Locate the cell with the specified text and output its [x, y] center coordinate. 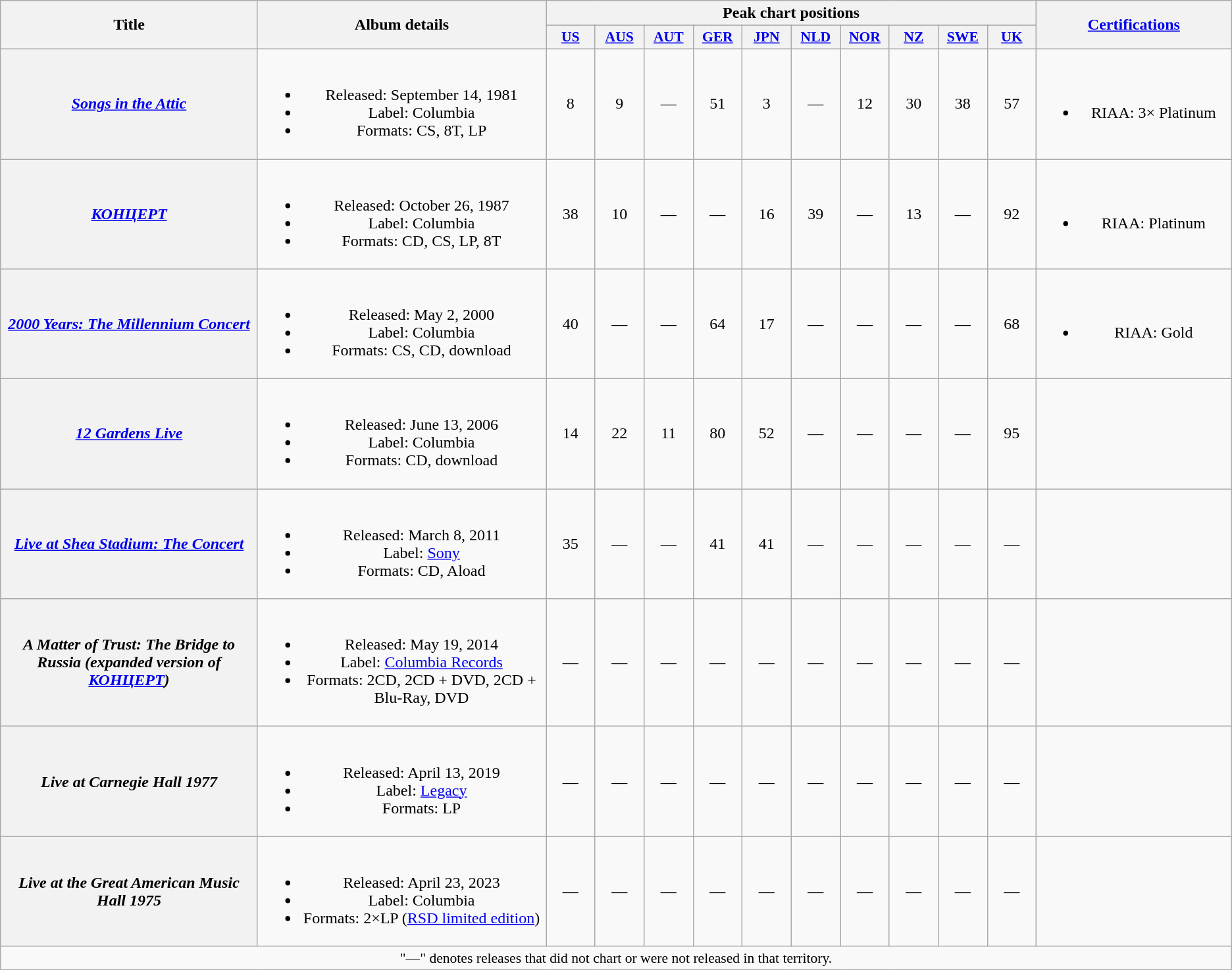
17 [767, 324]
Released: April 13, 2019Label: LegacyFormats: LP [401, 782]
52 [767, 434]
RIAA: Platinum [1133, 215]
КОНЦЕРТ [129, 215]
14 [571, 434]
13 [913, 215]
Live at the Great American Music Hall 1975 [129, 891]
Released: March 8, 2011Label: SonyFormats: CD, Aload [401, 544]
Released: June 13, 2006Label: ColumbiaFormats: CD, download [401, 434]
Live at Shea Stadium: The Concert [129, 544]
RIAA: 3× Platinum [1133, 104]
US [571, 38]
95 [1012, 434]
NOR [865, 38]
Released: October 26, 1987Label: ColumbiaFormats: CD, CS, LP, 8T [401, 215]
8 [571, 104]
Released: May 2, 2000Label: ColumbiaFormats: CS, CD, download [401, 324]
SWE [963, 38]
64 [717, 324]
16 [767, 215]
AUT [669, 38]
Certifications [1133, 25]
92 [1012, 215]
30 [913, 104]
2000 Years: The Millennium Concert [129, 324]
GER [717, 38]
Live at Carnegie Hall 1977 [129, 782]
Released: May 19, 2014Label: Columbia RecordsFormats: 2CD, 2CD + DVD, 2CD + Blu-Ray, DVD [401, 663]
57 [1012, 104]
Title [129, 25]
10 [620, 215]
22 [620, 434]
11 [669, 434]
RIAA: Gold [1133, 324]
Peak chart positions [791, 13]
Released: April 23, 2023Label: ColumbiaFormats: 2×LP (RSD limited edition) [401, 891]
NLD [816, 38]
A Matter of Trust: The Bridge to Russia (expanded version of КОНЦЕРТ) [129, 663]
3 [767, 104]
Released: September 14, 1981Label: ColumbiaFormats: CS, 8T, LP [401, 104]
Songs in the Attic [129, 104]
Album details [401, 25]
68 [1012, 324]
AUS [620, 38]
35 [571, 544]
80 [717, 434]
51 [717, 104]
NZ [913, 38]
12 [865, 104]
9 [620, 104]
JPN [767, 38]
12 Gardens Live [129, 434]
40 [571, 324]
39 [816, 215]
UK [1012, 38]
"—" denotes releases that did not chart or were not released in that territory. [616, 958]
